For the text-containing cell, return its midpoint in [X, Y] coordinate format. 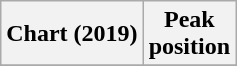
Chart (2019) [72, 34]
Peakposition [189, 34]
